Scan for the cell matching the given text and deliver its (x, y) coordinate at center. 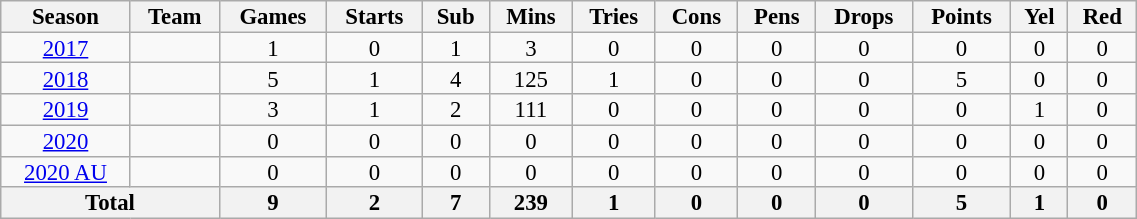
111 (530, 110)
2018 (66, 78)
125 (530, 78)
Cons (696, 16)
7 (456, 204)
Tries (613, 16)
Pens (777, 16)
2019 (66, 110)
Team (174, 16)
Points (962, 16)
2017 (66, 48)
Sub (456, 16)
Games (273, 16)
Mins (530, 16)
9 (273, 204)
4 (456, 78)
2020 (66, 140)
Yel (1040, 16)
2020 AU (66, 172)
Season (66, 16)
Starts (374, 16)
Drops (864, 16)
239 (530, 204)
Red (1102, 16)
Total (110, 204)
